Locate the cell with the specified text and output its (X, Y) center coordinate. 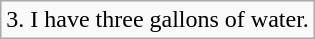
3. I have three gallons of water. (158, 20)
